Return (X, Y) of the center of cell containing provided text 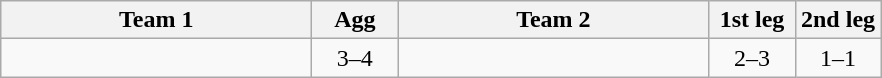
1st leg (752, 20)
Team 1 (156, 20)
1–1 (838, 58)
Team 2 (554, 20)
Agg (355, 20)
2nd leg (838, 20)
2–3 (752, 58)
3–4 (355, 58)
